Pinpoint the cell where the given text exists, returning its (x, y) midpoint coordinate. 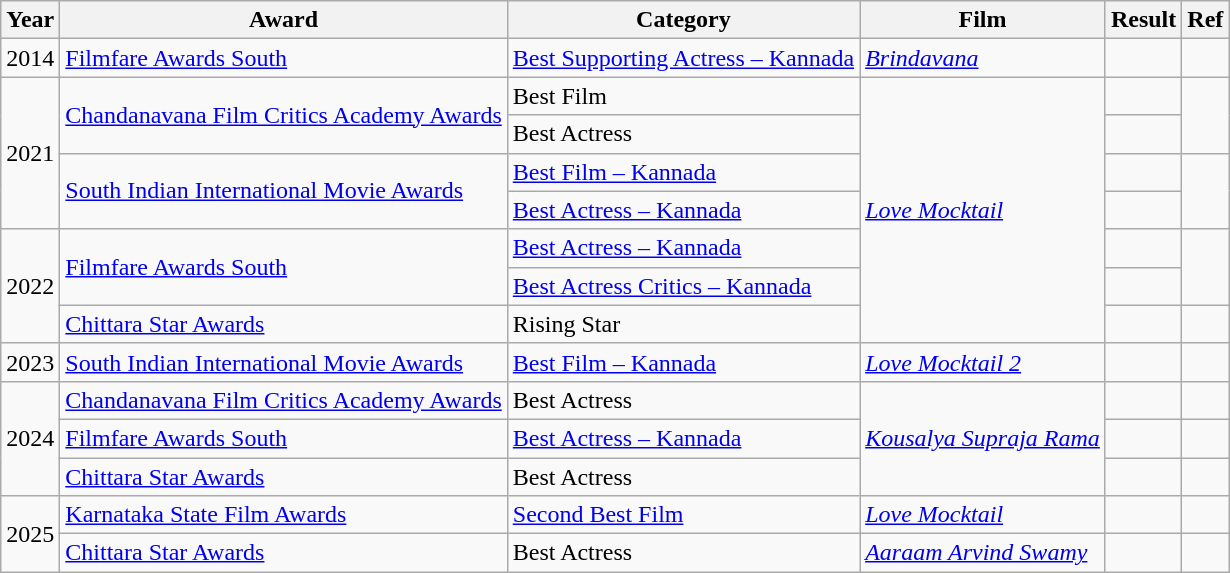
2021 (30, 153)
2014 (30, 58)
Ref (1206, 20)
2023 (30, 362)
Best Film (683, 96)
2025 (30, 534)
Award (284, 20)
Kousalya Supraja Rama (983, 438)
Category (683, 20)
2022 (30, 286)
Brindavana (983, 58)
Best Supporting Actress – Kannada (683, 58)
Karnataka State Film Awards (284, 515)
Result (1143, 20)
Second Best Film (683, 515)
Best Actress Critics – Kannada (683, 286)
2024 (30, 438)
Aaraam Arvind Swamy (983, 553)
Film (983, 20)
Year (30, 20)
Rising Star (683, 324)
Love Mocktail 2 (983, 362)
